Determine the (X, Y) coordinate at the center of the cell enclosing the given text.  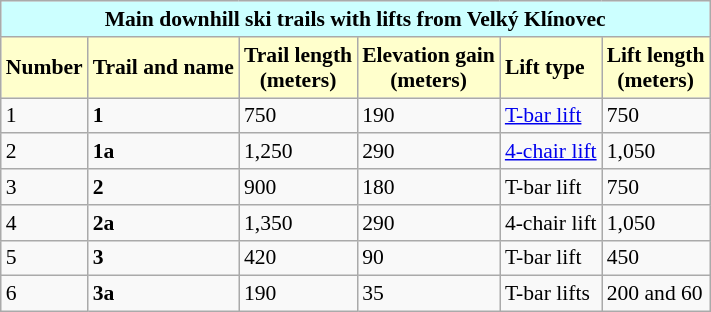
5 (44, 258)
Elevation gain(meters) (428, 68)
35 (428, 294)
Trail and name (164, 68)
4 (44, 223)
900 (298, 187)
90 (428, 258)
6 (44, 294)
Lift type (551, 68)
180 (428, 187)
2a (164, 223)
3a (164, 294)
Trail length(meters) (298, 68)
1,350 (298, 223)
420 (298, 258)
1a (164, 152)
T-bar lifts (551, 294)
450 (656, 258)
Lift length(meters) (656, 68)
Number (44, 68)
1,250 (298, 152)
Main downhill ski trails with lifts from Velký Klínovec (356, 19)
200 and 60 (656, 294)
